Find where the given text appears and provide that cell's center as [X, Y] coordinate. 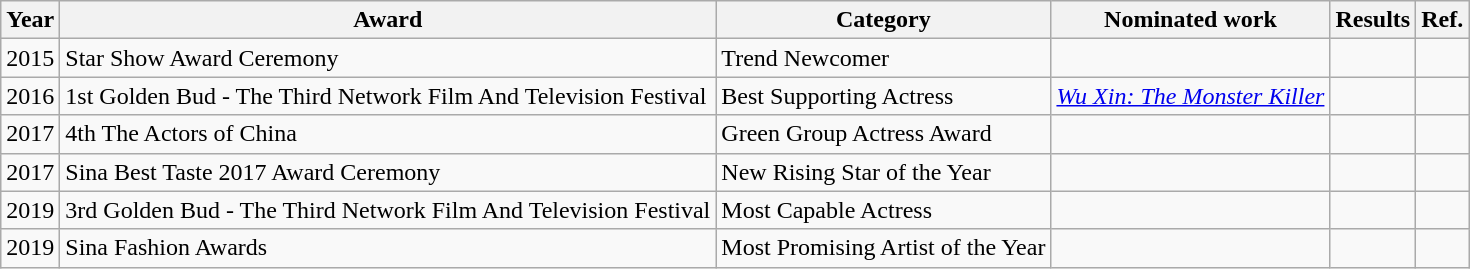
4th The Actors of China [388, 134]
2016 [30, 96]
Trend Newcomer [884, 58]
Wu Xin: The Monster Killer [1190, 96]
Sina Fashion Awards [388, 248]
Most Promising Artist of the Year [884, 248]
3rd Golden Bud - The Third Network Film And Television Festival [388, 210]
Category [884, 20]
New Rising Star of the Year [884, 172]
Best Supporting Actress [884, 96]
2015 [30, 58]
Ref. [1442, 20]
Sina Best Taste 2017 Award Ceremony [388, 172]
Most Capable Actress [884, 210]
Star Show Award Ceremony [388, 58]
Nominated work [1190, 20]
1st Golden Bud - The Third Network Film And Television Festival [388, 96]
Award [388, 20]
Year [30, 20]
Results [1373, 20]
Green Group Actress Award [884, 134]
